Find where the given text appears and provide that cell's center as [X, Y] coordinate. 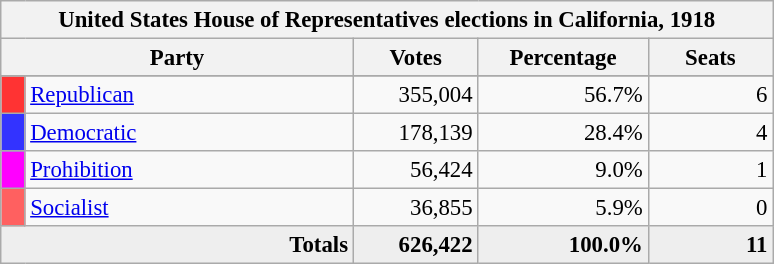
355,004 [416, 95]
178,139 [416, 133]
626,422 [416, 245]
Percentage [563, 58]
11 [710, 245]
1 [710, 170]
100.0% [563, 245]
0 [710, 208]
56,424 [416, 170]
Republican [189, 95]
5.9% [563, 208]
28.4% [563, 133]
Party [178, 58]
Prohibition [189, 170]
Democratic [189, 133]
56.7% [563, 95]
United States House of Representatives elections in California, 1918 [387, 20]
Seats [710, 58]
Votes [416, 58]
Totals [178, 245]
6 [710, 95]
4 [710, 133]
36,855 [416, 208]
9.0% [563, 170]
Socialist [189, 208]
